Return [x, y] of the center of cell containing provided text 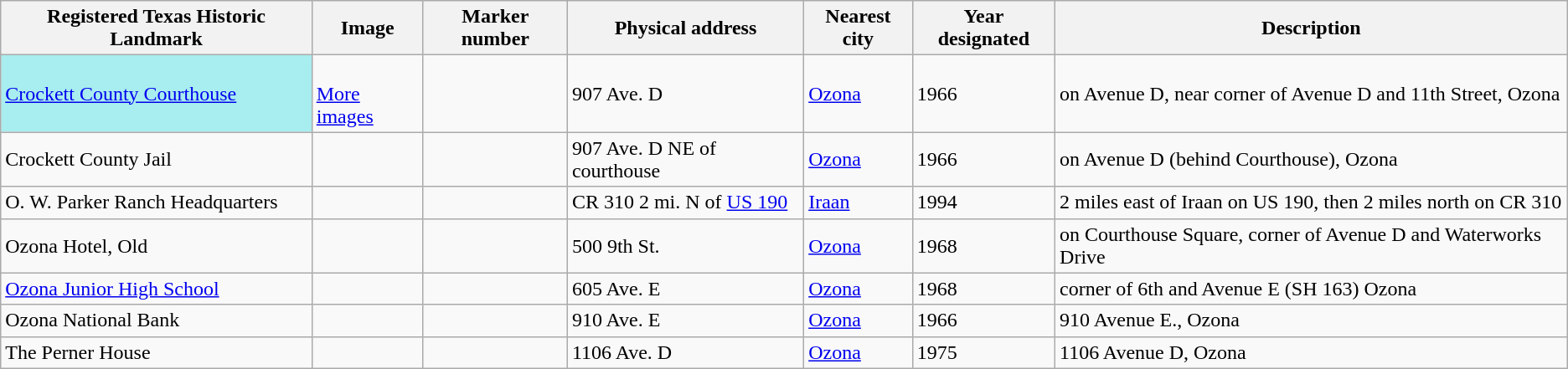
Description [1312, 28]
1994 [983, 202]
Ozona Hotel, Old [156, 246]
910 Avenue E., Ozona [1312, 320]
Image [367, 28]
Registered Texas Historic Landmark [156, 28]
on Courthouse Square, corner of Avenue D and Waterworks Drive [1312, 246]
1106 Ave. D [685, 352]
2 miles east of Iraan on US 190, then 2 miles north on CR 310 [1312, 202]
CR 310 2 mi. N of US 190 [685, 202]
Ozona Junior High School [156, 289]
Physical address [685, 28]
Crockett County Jail [156, 159]
The Perner House [156, 352]
500 9th St. [685, 246]
1106 Avenue D, Ozona [1312, 352]
Crockett County Courthouse [156, 94]
907 Ave. D [685, 94]
907 Ave. D NE of courthouse [685, 159]
Ozona National Bank [156, 320]
1975 [983, 352]
on Avenue D (behind Courthouse), Ozona [1312, 159]
on Avenue D, near corner of Avenue D and 11th Street, Ozona [1312, 94]
O. W. Parker Ranch Headquarters [156, 202]
Nearest city [859, 28]
Year designated [983, 28]
More images [367, 94]
Iraan [859, 202]
Marker number [495, 28]
910 Ave. E [685, 320]
605 Ave. E [685, 289]
corner of 6th and Avenue E (SH 163) Ozona [1312, 289]
